Identify which cell holds the provided text, then report its [X, Y] central coordinate. 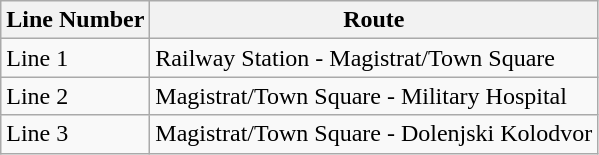
Magistrat/Town Square - Military Hospital [374, 96]
Line 1 [76, 58]
Magistrat/Town Square - Dolenjski Kolodvor [374, 134]
Line Number [76, 20]
Route [374, 20]
Railway Station - Magistrat/Town Square [374, 58]
Line 2 [76, 96]
Line 3 [76, 134]
